From the cell containing the given text, extract its center point as (x, y) coordinate. 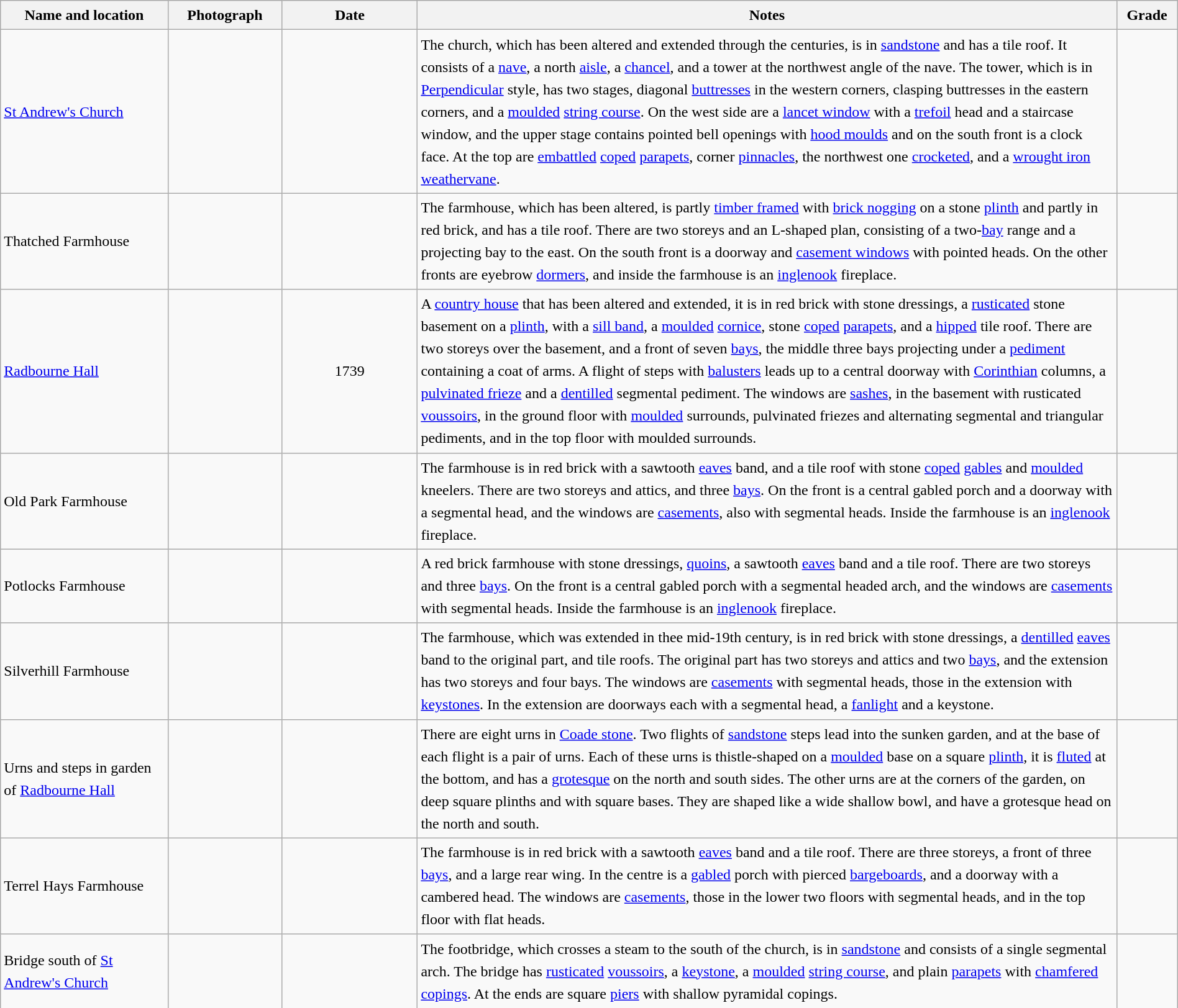
Terrel Hays Farmhouse (84, 886)
Bridge south of St Andrew's Church (84, 971)
1739 (350, 371)
Old Park Farmhouse (84, 501)
Grade (1147, 15)
Thatched Farmhouse (84, 241)
Urns and steps in garden of Radbourne Hall (84, 779)
Date (350, 15)
St Andrew's Church (84, 112)
Potlocks Farmhouse (84, 586)
Radbourne Hall (84, 371)
Notes (767, 15)
Photograph (225, 15)
Silverhill Farmhouse (84, 671)
Name and location (84, 15)
